Return the (X, Y) coordinate for the center point of the cell that contains the specified text.  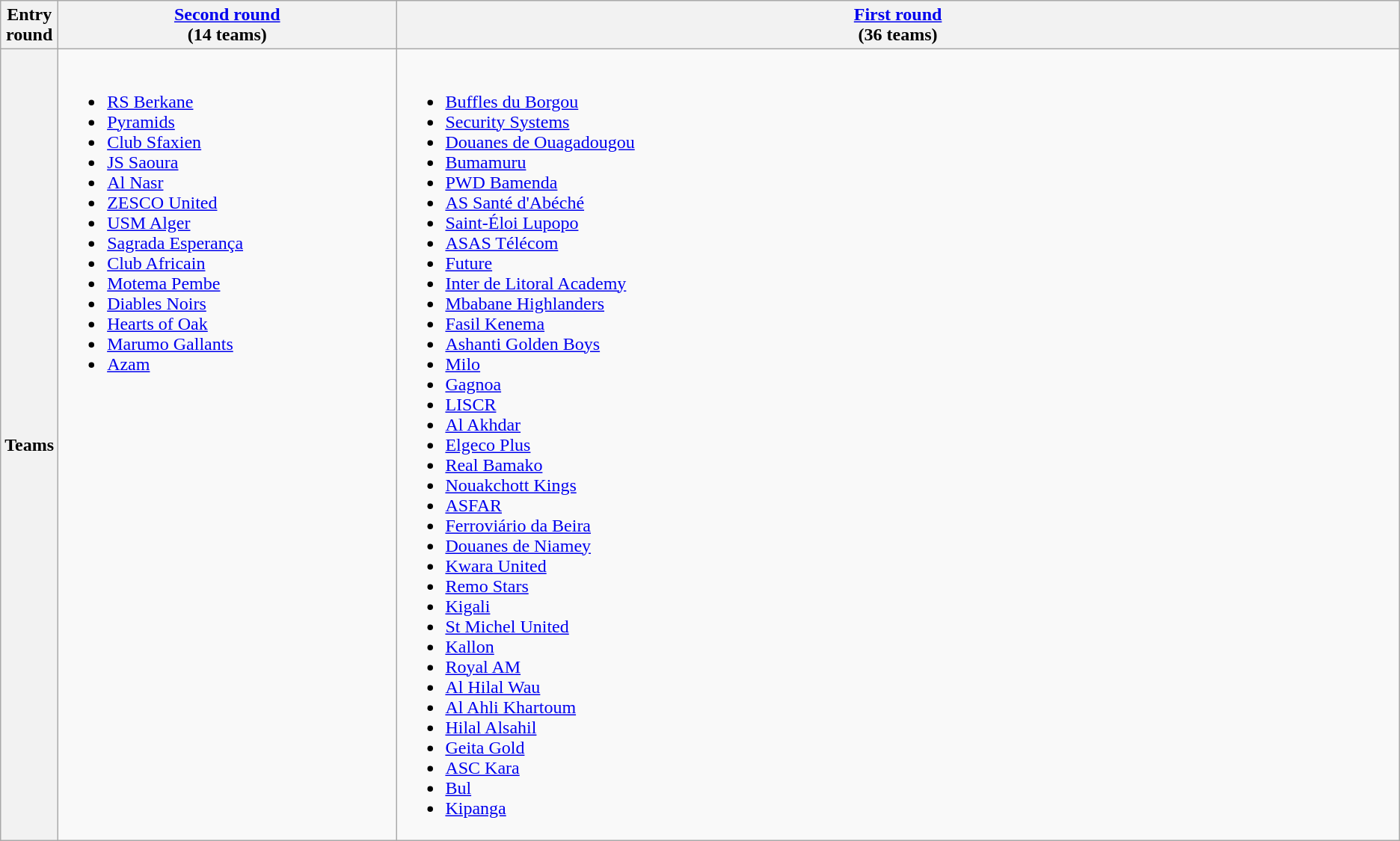
Entry round (30, 25)
First round(36 teams) (897, 25)
Second round(14 teams) (227, 25)
Teams (30, 445)
